Find where the given text appears and provide that cell's center as (x, y) coordinate. 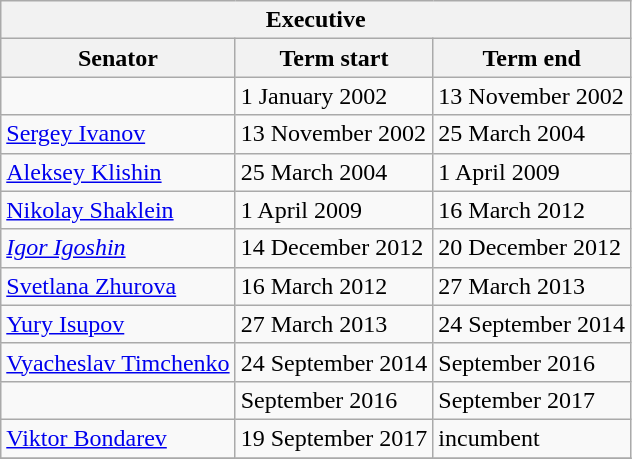
Igor Igoshin (118, 248)
September 2017 (532, 400)
Yury Isupov (118, 324)
Vyacheslav Timchenko (118, 362)
1 January 2002 (334, 96)
Sergey Ivanov (118, 134)
incumbent (532, 438)
Nikolay Shaklein (118, 210)
19 September 2017 (334, 438)
20 December 2012 (532, 248)
14 December 2012 (334, 248)
Aleksey Klishin (118, 172)
Svetlana Zhurova (118, 286)
Executive (316, 20)
Senator (118, 58)
Term start (334, 58)
Viktor Bondarev (118, 438)
Term end (532, 58)
